From the cell containing the given text, extract its center point as (x, y) coordinate. 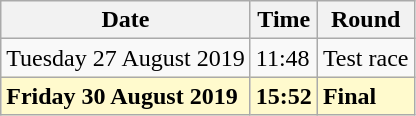
Test race (366, 58)
Date (126, 20)
Tuesday 27 August 2019 (126, 58)
15:52 (284, 96)
Time (284, 20)
Final (366, 96)
Friday 30 August 2019 (126, 96)
11:48 (284, 58)
Round (366, 20)
